For the text-containing cell, return its midpoint in (X, Y) coordinate format. 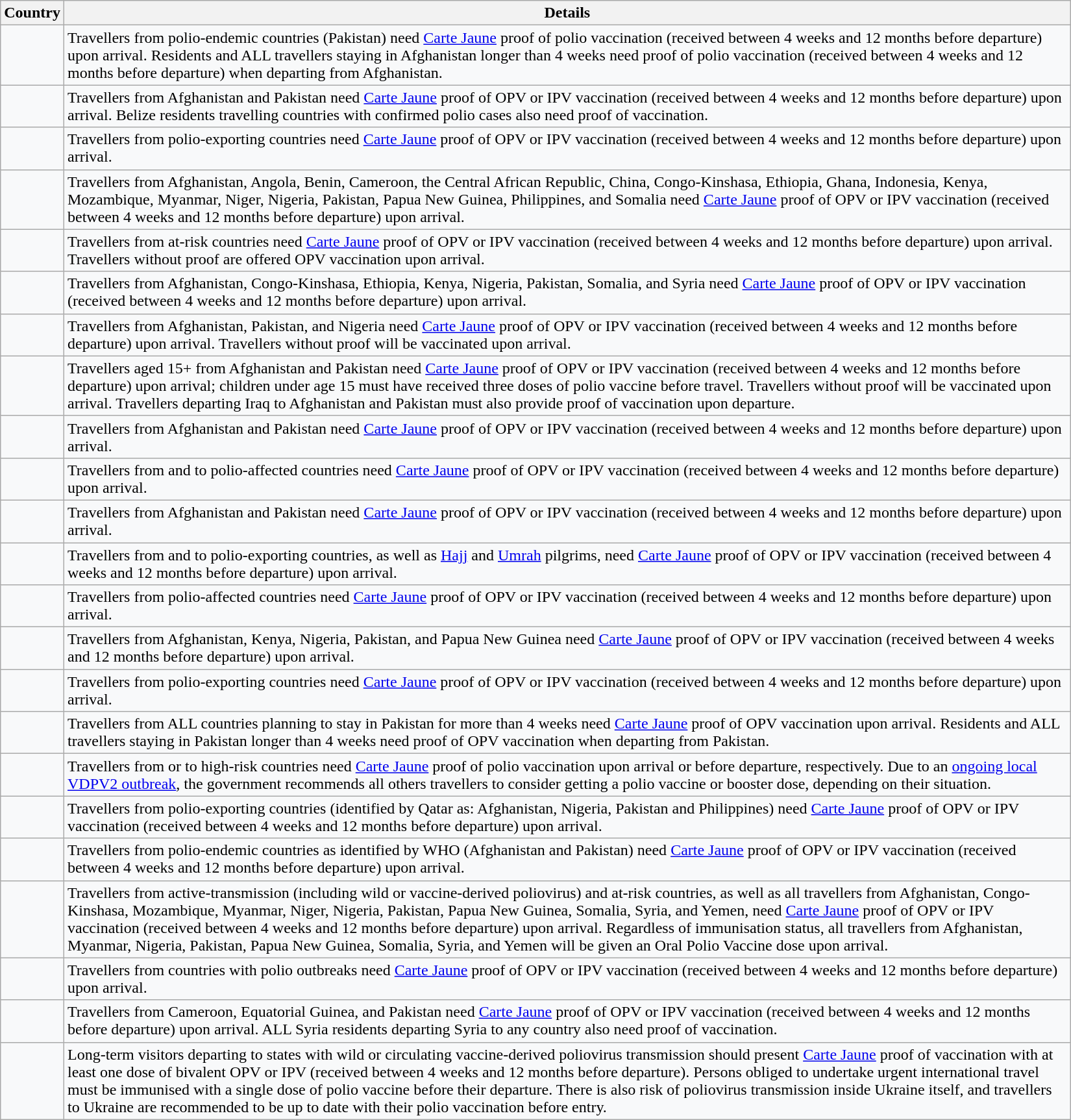
Details (567, 13)
Country (32, 13)
